Search for the cell housing the specified text and yield its (x, y) center coordinate. 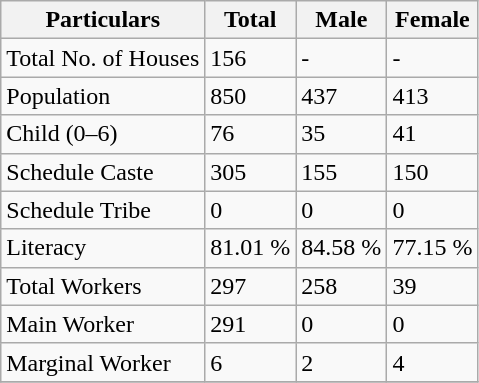
81.01 % (250, 248)
Schedule Caste (103, 172)
Particulars (103, 20)
305 (250, 172)
39 (432, 286)
Total Workers (103, 286)
Child (0–6) (103, 134)
Female (432, 20)
437 (342, 96)
Population (103, 96)
35 (342, 134)
6 (250, 362)
84.58 % (342, 248)
291 (250, 324)
413 (432, 96)
2 (342, 362)
Male (342, 20)
297 (250, 286)
156 (250, 58)
Total No. of Houses (103, 58)
258 (342, 286)
Schedule Tribe (103, 210)
76 (250, 134)
Main Worker (103, 324)
850 (250, 96)
77.15 % (432, 248)
150 (432, 172)
Total (250, 20)
Literacy (103, 248)
41 (432, 134)
4 (432, 362)
Marginal Worker (103, 362)
155 (342, 172)
